Extract the (X, Y) coordinate from the center of the cell holding the provided text.  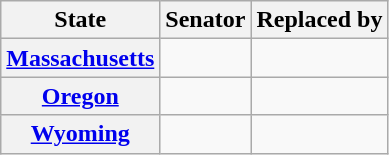
State (80, 20)
Wyoming (80, 134)
Massachusetts (80, 58)
Replaced by (320, 20)
Senator (206, 20)
Oregon (80, 96)
